Detect which cell encompasses the target text, then output its [X, Y] center coordinate. 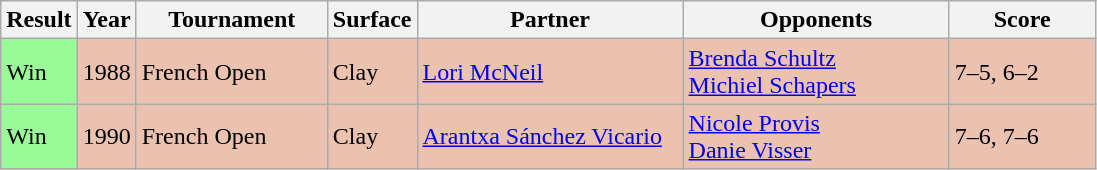
Nicole Provis Danie Visser [816, 136]
Score [1022, 20]
Opponents [816, 20]
Partner [550, 20]
Brenda Schultz Michiel Schapers [816, 72]
1988 [106, 72]
1990 [106, 136]
Lori McNeil [550, 72]
7–6, 7–6 [1022, 136]
Tournament [232, 20]
7–5, 6–2 [1022, 72]
Year [106, 20]
Surface [372, 20]
Result [39, 20]
Arantxa Sánchez Vicario [550, 136]
